Locate the cell with the specified text and output its [x, y] center coordinate. 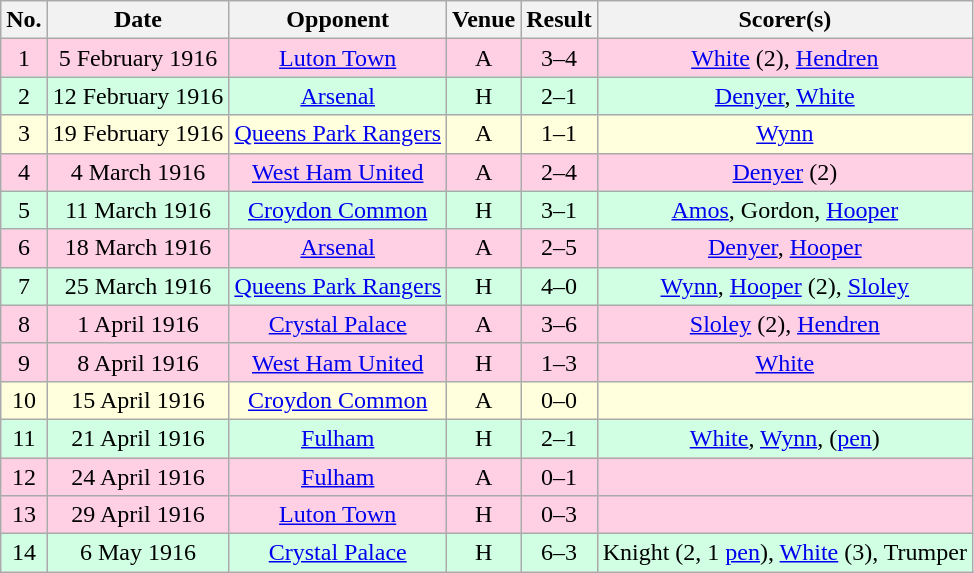
12 [24, 477]
1 [24, 58]
0–0 [559, 400]
White, Wynn, (pen) [784, 438]
1–3 [559, 362]
12 February 1916 [138, 96]
1–1 [559, 134]
19 February 1916 [138, 134]
6 May 1916 [138, 553]
Opponent [338, 20]
4 March 1916 [138, 172]
2–4 [559, 172]
5 [24, 210]
5 February 1916 [138, 58]
Knight (2, 1 pen), White (3), Trumper [784, 553]
3 [24, 134]
3–1 [559, 210]
3–6 [559, 324]
4–0 [559, 286]
14 [24, 553]
Date [138, 20]
13 [24, 515]
4 [24, 172]
24 April 1916 [138, 477]
21 April 1916 [138, 438]
Sloley (2), Hendren [784, 324]
1 April 1916 [138, 324]
Denyer (2) [784, 172]
White [784, 362]
8 April 1916 [138, 362]
18 March 1916 [138, 248]
0–3 [559, 515]
2 [24, 96]
Wynn [784, 134]
Scorer(s) [784, 20]
29 April 1916 [138, 515]
25 March 1916 [138, 286]
8 [24, 324]
6–3 [559, 553]
2–5 [559, 248]
9 [24, 362]
0–1 [559, 477]
Wynn, Hooper (2), Sloley [784, 286]
Venue [484, 20]
Denyer, White [784, 96]
11 March 1916 [138, 210]
15 April 1916 [138, 400]
Amos, Gordon, Hooper [784, 210]
Result [559, 20]
6 [24, 248]
3–4 [559, 58]
No. [24, 20]
White (2), Hendren [784, 58]
11 [24, 438]
7 [24, 286]
10 [24, 400]
Denyer, Hooper [784, 248]
